Extract the [X, Y] coordinate from the center of the cell holding the provided text.  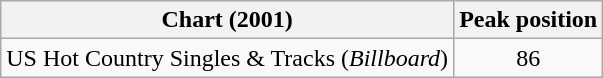
US Hot Country Singles & Tracks (Billboard) [228, 58]
86 [528, 58]
Peak position [528, 20]
Chart (2001) [228, 20]
